Detect which cell encompasses the target text, then output its (X, Y) center coordinate. 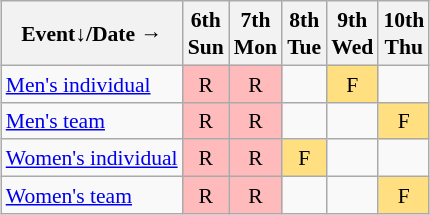
Men's individual (92, 84)
Event↓/Date → (92, 33)
10thThu (404, 33)
9thWed (352, 33)
7thMon (256, 33)
Women's individual (92, 158)
6thSun (206, 33)
Men's team (92, 120)
Women's team (92, 194)
8thTue (304, 33)
